Scan for the cell matching the given text and deliver its (X, Y) coordinate at center. 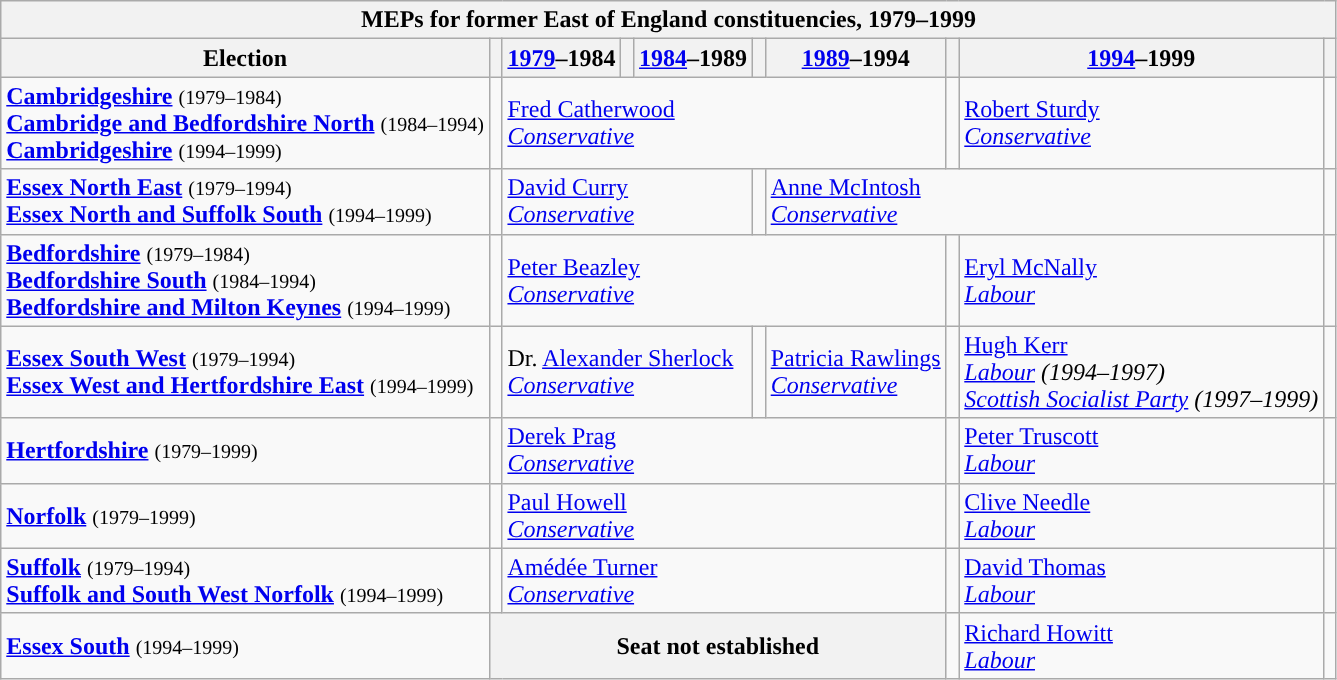
Cambridgeshire (1979–1984)Cambridge and Bedfordshire North (1984–1994)Cambridgeshire (1994–1999) (246, 123)
Clive NeedleLabour (1142, 516)
Eryl McNallyLabour (1142, 280)
Fred CatherwoodConservative (724, 123)
Richard HowittLabour (1142, 646)
Norfolk (1979–1999) (246, 516)
Seat not established (718, 646)
Peter TruscottLabour (1142, 450)
1984–1989 (694, 58)
Hertfordshire (1979–1999) (246, 450)
Amédée TurnerConservative (724, 580)
MEPs for former East of England constituencies, 1979–1999 (669, 20)
Derek PragConservative (724, 450)
David CurryConservative (628, 202)
Essex North East (1979–1994)Essex North and Suffolk South (1994–1999) (246, 202)
Bedfordshire (1979–1984)Bedfordshire South (1984–1994)Bedfordshire and Milton Keynes (1994–1999) (246, 280)
Essex South West (1979–1994)Essex West and Hertfordshire East (1994–1999) (246, 372)
Essex South (1994–1999) (246, 646)
1979–1984 (562, 58)
Peter BeazleyConservative (724, 280)
1989–1994 (856, 58)
Hugh KerrLabour (1994–1997)Scottish Socialist Party (1997–1999) (1142, 372)
Patricia RawlingsConservative (856, 372)
Anne McIntoshConservative (1044, 202)
Election (246, 58)
David ThomasLabour (1142, 580)
Suffolk (1979–1994)Suffolk and South West Norfolk (1994–1999) (246, 580)
Paul HowellConservative (724, 516)
Robert SturdyConservative (1142, 123)
1994–1999 (1142, 58)
Dr. Alexander SherlockConservative (628, 372)
